Locate the cell with the specified text and output its (X, Y) center coordinate. 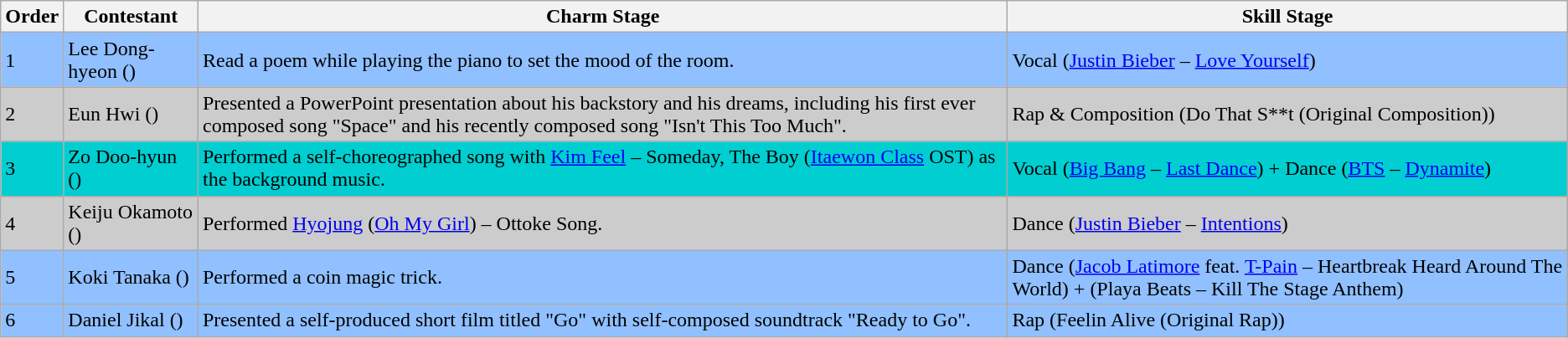
Rap & Composition (Do That S**t (Original Composition)) (1287, 114)
Keiju Okamoto () (131, 223)
4 (32, 223)
Performed a self-choreographed song with Kim Feel – Someday, The Boy (Itaewon Class OST) as the background music. (602, 169)
Koki Tanaka () (131, 278)
Contestant (131, 17)
Performed a coin magic trick. (602, 278)
Rap (Feelin Alive (Original Rap)) (1287, 320)
Daniel Jikal () (131, 320)
Vocal (Justin Bieber – Love Yourself) (1287, 60)
2 (32, 114)
Eun Hwi () (131, 114)
1 (32, 60)
Read a poem while playing the piano to set the mood of the room. (602, 60)
Lee Dong-hyeon () (131, 60)
Dance (Justin Bieber – Intentions) (1287, 223)
Skill Stage (1287, 17)
Performed Hyojung (Oh My Girl) – Ottoke Song. (602, 223)
Order (32, 17)
Dance (Jacob Latimore feat. T-Pain – Heartbreak Heard Around The World) + (Playa Beats – Kill The Stage Anthem) (1287, 278)
Zo Doo-hyun () (131, 169)
5 (32, 278)
3 (32, 169)
6 (32, 320)
Vocal (Big Bang – Last Dance) + Dance (BTS – Dynamite) (1287, 169)
Presented a self-produced short film titled "Go" with self-composed soundtrack "Ready to Go". (602, 320)
Charm Stage (602, 17)
